Capture the cell that displays the provided text and extract its [X, Y] central coordinate. 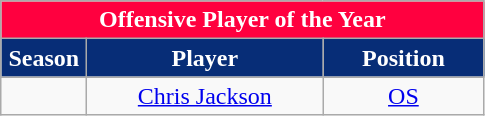
Offensive Player of the Year [242, 20]
Season [44, 58]
Position [404, 58]
OS [404, 96]
Chris Jackson [205, 96]
Player [205, 58]
